Find where the given text appears and provide that cell's center as [X, Y] coordinate. 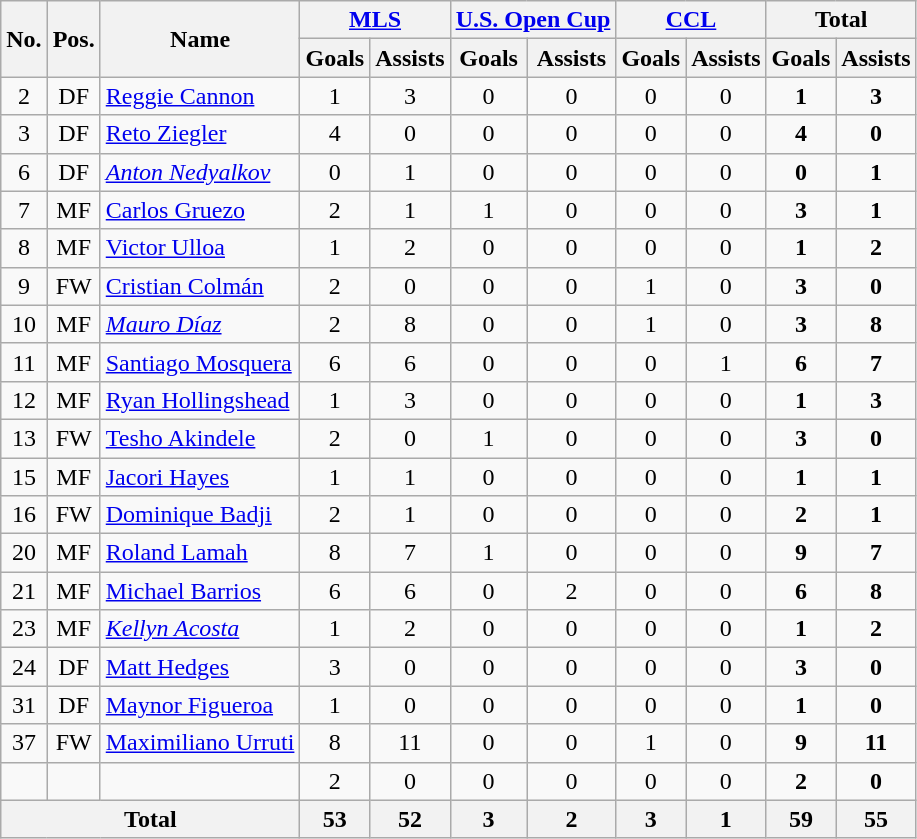
37 [24, 743]
12 [24, 400]
Reto Ziegler [200, 134]
52 [410, 819]
U.S. Open Cup [533, 20]
Maynor Figueroa [200, 705]
Ryan Hollingshead [200, 400]
Mauro Díaz [200, 324]
31 [24, 705]
Tesho Akindele [200, 438]
Pos. [74, 39]
Cristian Colmán [200, 286]
Anton Nedyalkov [200, 172]
Maximiliano Urruti [200, 743]
Santiago Mosquera [200, 362]
15 [24, 477]
23 [24, 629]
Michael Barrios [200, 591]
Reggie Cannon [200, 96]
24 [24, 667]
Carlos Gruezo [200, 210]
59 [801, 819]
Matt Hedges [200, 667]
55 [876, 819]
Victor Ulloa [200, 248]
Dominique Badji [200, 515]
53 [335, 819]
20 [24, 553]
Kellyn Acosta [200, 629]
Roland Lamah [200, 553]
No. [24, 39]
Jacori Hayes [200, 477]
16 [24, 515]
MLS [375, 20]
13 [24, 438]
Name [200, 39]
CCL [691, 20]
10 [24, 324]
21 [24, 591]
